From the cell containing the given text, extract its center point as [x, y] coordinate. 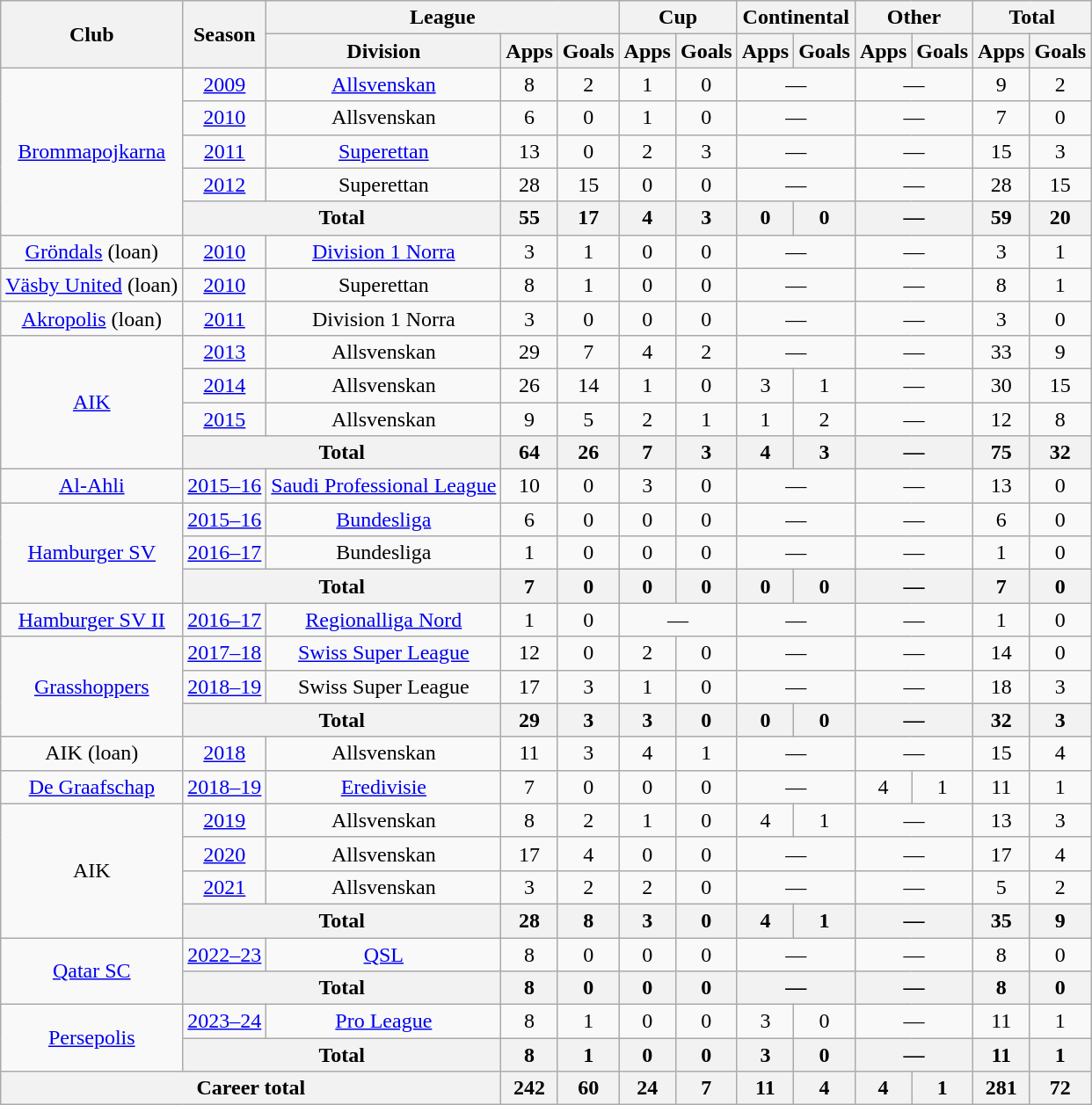
2015 [225, 419]
30 [1001, 385]
Division [383, 51]
Pro League [383, 1021]
2023–24 [225, 1021]
2017–18 [225, 653]
242 [529, 1088]
Other [914, 18]
59 [1001, 218]
QSL [383, 954]
Season [225, 34]
18 [1001, 687]
60 [588, 1088]
33 [1001, 352]
72 [1060, 1088]
64 [529, 453]
281 [1001, 1088]
Al-Ahli [91, 486]
De Graafschap [91, 787]
Hamburger SV II [91, 620]
AIK (loan) [91, 753]
Brommapojkarna [91, 151]
2013 [225, 352]
Gröndals (loan) [91, 251]
10 [529, 486]
Saudi Professional League [383, 486]
55 [529, 218]
Continental [796, 18]
Eredivisie [383, 787]
2009 [225, 84]
Regionalliga Nord [383, 620]
Grasshoppers [91, 687]
20 [1060, 218]
Career total [251, 1088]
2022–23 [225, 954]
2019 [225, 820]
Club [91, 34]
Qatar SC [91, 971]
Akropolis (loan) [91, 318]
35 [1001, 920]
2014 [225, 385]
2018 [225, 753]
2021 [225, 887]
Cup [678, 18]
Hamburger SV [91, 553]
Väsby United (loan) [91, 285]
Persepolis [91, 1038]
2020 [225, 854]
24 [647, 1088]
2012 [225, 185]
League [443, 18]
75 [1001, 453]
